Extract the [x, y] coordinate from the center of the cell holding the provided text.  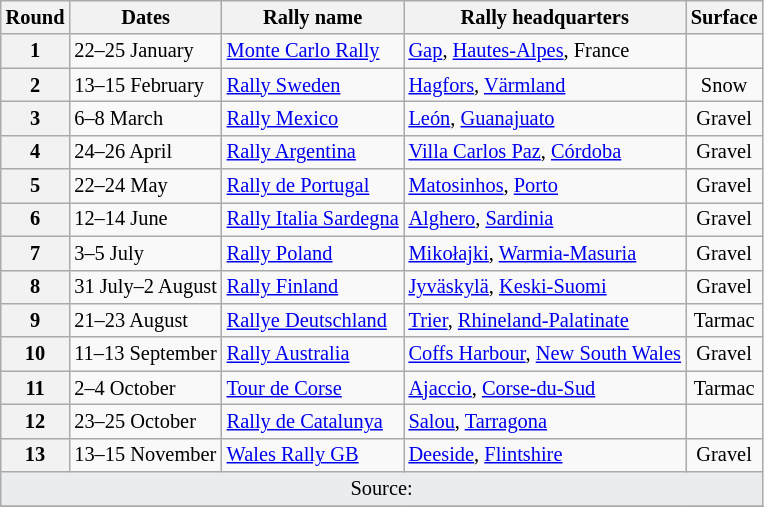
Rally Finland [313, 287]
12–14 June [145, 219]
Round [36, 17]
Hagfors, Värmland [545, 85]
Surface [724, 17]
Rally Sweden [313, 85]
24–26 April [145, 152]
Trier, Rhineland-Palatinate [545, 320]
Rally Italia Sardegna [313, 219]
2–4 October [145, 388]
Rallye Deutschland [313, 320]
12 [36, 421]
13 [36, 455]
31 July–2 August [145, 287]
Snow [724, 85]
13–15 February [145, 85]
Jyväskylä, Keski-Suomi [545, 287]
Source: [382, 489]
Wales Rally GB [313, 455]
3–5 July [145, 253]
Monte Carlo Rally [313, 51]
10 [36, 354]
Rally Argentina [313, 152]
6–8 March [145, 118]
Deeside, Flintshire [545, 455]
6 [36, 219]
Villa Carlos Paz, Córdoba [545, 152]
Salou, Tarragona [545, 421]
7 [36, 253]
Mikołajki, Warmia-Masuria [545, 253]
2 [36, 85]
Matosinhos, Porto [545, 186]
4 [36, 152]
5 [36, 186]
11–13 September [145, 354]
8 [36, 287]
23–25 October [145, 421]
11 [36, 388]
1 [36, 51]
Rally Mexico [313, 118]
3 [36, 118]
Gap, Hautes-Alpes, France [545, 51]
Rally Australia [313, 354]
Dates [145, 17]
Rally de Portugal [313, 186]
Alghero, Sardinia [545, 219]
Tour de Corse [313, 388]
9 [36, 320]
Rally Poland [313, 253]
22–25 January [145, 51]
Rally headquarters [545, 17]
Coffs Harbour, New South Wales [545, 354]
22–24 May [145, 186]
Rally name [313, 17]
León, Guanajuato [545, 118]
21–23 August [145, 320]
Ajaccio, Corse-du-Sud [545, 388]
Rally de Catalunya [313, 421]
13–15 November [145, 455]
